For the text-containing cell, return its midpoint in [X, Y] coordinate format. 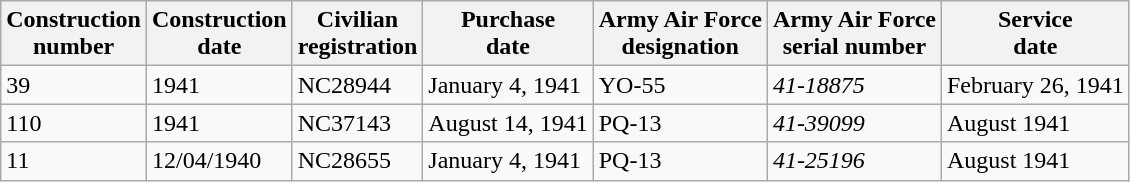
NC37143 [358, 123]
Purchasedate [508, 34]
February 26, 1941 [1035, 85]
YO-55 [680, 85]
41-18875 [854, 85]
August 14, 1941 [508, 123]
11 [74, 161]
12/04/1940 [219, 161]
Constructionnumber [74, 34]
Army Air Forcedesignation [680, 34]
NC28944 [358, 85]
110 [74, 123]
Army Air Forceserial number [854, 34]
Servicedate [1035, 34]
NC28655 [358, 161]
39 [74, 85]
Civilianregistration [358, 34]
Constructiondate [219, 34]
41-25196 [854, 161]
41-39099 [854, 123]
